Search for the cell housing the specified text and yield its [x, y] center coordinate. 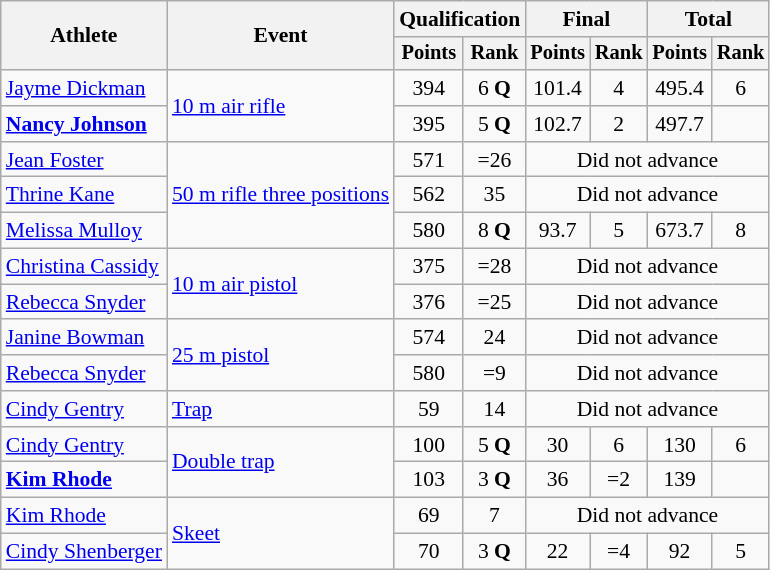
562 [428, 195]
92 [679, 552]
Trap [280, 409]
7 [494, 516]
Jayme Dickman [84, 88]
=9 [494, 373]
14 [494, 409]
Cindy Shenberger [84, 552]
101.4 [557, 88]
4 [619, 88]
Nancy Johnson [84, 124]
497.7 [679, 124]
Janine Bowman [84, 338]
495.4 [679, 88]
70 [428, 552]
376 [428, 302]
=4 [619, 552]
Skeet [280, 534]
59 [428, 409]
Event [280, 36]
103 [428, 480]
100 [428, 445]
6 Q [494, 88]
24 [494, 338]
Jean Foster [84, 160]
8 [741, 231]
375 [428, 267]
Thrine Kane [84, 195]
10 m air rifle [280, 106]
25 m pistol [280, 356]
Christina Cassidy [84, 267]
Total [708, 19]
=26 [494, 160]
=25 [494, 302]
=2 [619, 480]
=28 [494, 267]
Final [586, 19]
30 [557, 445]
Athlete [84, 36]
8 Q [494, 231]
Qualification [460, 19]
10 m air pistol [280, 284]
69 [428, 516]
2 [619, 124]
93.7 [557, 231]
35 [494, 195]
50 m rifle three positions [280, 196]
102.7 [557, 124]
574 [428, 338]
Melissa Mulloy [84, 231]
394 [428, 88]
673.7 [679, 231]
Double trap [280, 462]
395 [428, 124]
22 [557, 552]
130 [679, 445]
139 [679, 480]
571 [428, 160]
36 [557, 480]
